Extract the [x, y] coordinate from the center of the cell holding the provided text.  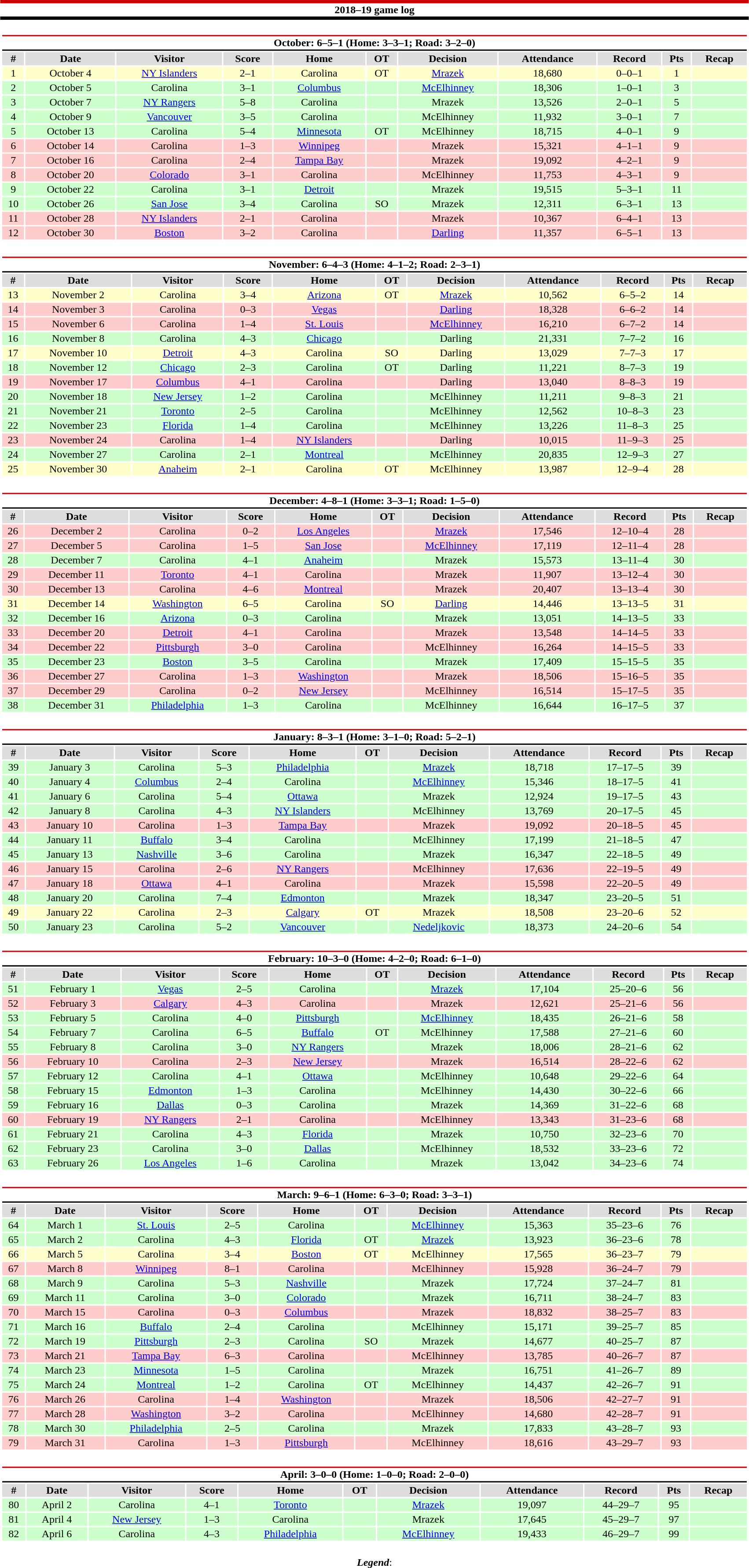
14,430 [544, 1090]
42 [13, 811]
12–10–4 [630, 531]
11,907 [547, 575]
17,546 [547, 531]
17,104 [544, 989]
March 28 [65, 1414]
48 [13, 898]
11,211 [553, 396]
February 16 [73, 1105]
December 2 [76, 531]
January 10 [70, 826]
46 [13, 869]
10,367 [547, 219]
67 [13, 1269]
40 [13, 782]
5–8 [247, 102]
March 31 [65, 1443]
14,680 [538, 1414]
89 [676, 1370]
10,015 [553, 440]
15 [13, 324]
77 [13, 1414]
March 21 [65, 1356]
16–17–5 [630, 705]
October 28 [70, 219]
16,711 [538, 1298]
4–3–1 [629, 175]
November 12 [78, 367]
18,006 [544, 1047]
28–21–6 [628, 1047]
30–22–6 [628, 1090]
45–29–7 [620, 1520]
December: 4–8–1 (Home: 3–3–1; Road: 1–5–0) [374, 501]
October 5 [70, 88]
12–9–3 [633, 454]
59 [13, 1105]
February 10 [73, 1061]
Nedeljkovic [439, 927]
March 26 [65, 1399]
16,347 [539, 855]
17,636 [539, 869]
19–17–5 [625, 797]
March 2 [65, 1240]
February 19 [73, 1119]
13,051 [547, 618]
15–16–5 [630, 676]
18,718 [539, 768]
25–20–6 [628, 989]
13,343 [544, 1119]
March 11 [65, 1298]
41–26–7 [624, 1370]
8 [13, 175]
7–7–3 [633, 353]
12,562 [553, 411]
13,042 [544, 1163]
January 3 [70, 768]
18,306 [547, 88]
December 27 [76, 676]
October 7 [70, 102]
42–26–7 [624, 1385]
October 16 [70, 161]
October 13 [70, 132]
11,753 [547, 175]
12,621 [544, 1003]
65 [13, 1240]
13,040 [553, 382]
22–20–5 [625, 884]
99 [674, 1534]
24 [13, 454]
10,750 [544, 1134]
85 [676, 1327]
March 1 [65, 1225]
55 [13, 1047]
8–1 [232, 1269]
23–20–5 [625, 898]
15,598 [539, 884]
2018–19 game log [374, 10]
November 27 [78, 454]
4–0–1 [629, 132]
January 22 [70, 913]
January 15 [70, 869]
17,833 [538, 1428]
November 3 [78, 309]
14–13–5 [630, 618]
40–26–7 [624, 1356]
44–29–7 [620, 1505]
January 18 [70, 884]
22 [13, 425]
March 30 [65, 1428]
March 9 [65, 1283]
March 15 [65, 1312]
36–23–7 [624, 1254]
17–17–5 [625, 768]
December 13 [76, 589]
37–24–7 [624, 1283]
97 [674, 1520]
November 8 [78, 338]
10 [13, 204]
March 23 [65, 1370]
17,724 [538, 1283]
November 24 [78, 440]
12,924 [539, 797]
15,363 [538, 1225]
38 [13, 705]
75 [13, 1385]
80 [14, 1505]
18 [13, 367]
18,832 [538, 1312]
63 [13, 1163]
December 29 [76, 691]
January 6 [70, 797]
November 23 [78, 425]
36 [13, 676]
18,328 [553, 309]
October 4 [70, 73]
0–0–1 [629, 73]
October 14 [70, 146]
18,435 [544, 1018]
13–13–4 [630, 589]
18–17–5 [625, 782]
February 1 [73, 989]
March 8 [65, 1269]
16,644 [547, 705]
1–0–1 [629, 88]
February 3 [73, 1003]
53 [13, 1018]
14,677 [538, 1341]
14–15–5 [630, 647]
January 23 [70, 927]
January 4 [70, 782]
December 23 [76, 662]
December 16 [76, 618]
December 5 [76, 546]
April 4 [57, 1520]
36–23–6 [624, 1240]
November 18 [78, 396]
7–7–2 [633, 338]
October 22 [70, 190]
15,171 [538, 1327]
March 19 [65, 1341]
11,357 [547, 233]
February 23 [73, 1148]
2–6 [224, 869]
15–17–5 [630, 691]
5–2 [224, 927]
7–4 [224, 898]
42–27–7 [624, 1399]
6–6–2 [633, 309]
21,331 [553, 338]
73 [13, 1356]
31–22–6 [628, 1105]
20,835 [553, 454]
17,565 [538, 1254]
20 [13, 396]
24–20–6 [625, 927]
26 [13, 531]
November 6 [78, 324]
12,311 [547, 204]
February: 10–3–0 (Home: 4–2–0; Road: 6–1–0) [374, 959]
19,515 [547, 190]
2–0–1 [629, 102]
18,508 [539, 913]
January 8 [70, 811]
29–22–6 [628, 1076]
13,526 [547, 102]
17,199 [539, 840]
November 30 [78, 469]
November 17 [78, 382]
6–5–1 [629, 233]
17,119 [547, 546]
6 [13, 146]
23–20–6 [625, 913]
17,645 [532, 1520]
April 2 [57, 1505]
6–5–2 [633, 295]
14,369 [544, 1105]
February 26 [73, 1163]
October 20 [70, 175]
10–8–3 [633, 411]
December 11 [76, 575]
11,221 [553, 367]
14,446 [547, 604]
16,264 [547, 647]
November: 6–4–3 (Home: 4–1–2; Road: 2–3–1) [374, 265]
71 [13, 1327]
3–0–1 [629, 117]
40–25–7 [624, 1341]
February 21 [73, 1134]
34–23–6 [628, 1163]
13,769 [539, 811]
October: 6–5–1 (Home: 3–3–1; Road: 3–2–0) [374, 43]
21–18–5 [625, 840]
29 [13, 575]
57 [13, 1076]
November 2 [78, 295]
19,433 [532, 1534]
22–19–5 [625, 869]
December 14 [76, 604]
8–7–3 [633, 367]
March 16 [65, 1327]
6–7–2 [633, 324]
16,751 [538, 1370]
12–9–4 [633, 469]
5–3–1 [629, 190]
January: 8–3–1 (Home: 3–1–0; Road: 5–2–1) [374, 737]
25–21–6 [628, 1003]
32–23–6 [628, 1134]
October 9 [70, 117]
20,407 [547, 589]
13,548 [547, 633]
December 31 [76, 705]
17,409 [547, 662]
4–2–1 [629, 161]
October 30 [70, 233]
11,932 [547, 117]
4–0 [244, 1018]
11–8–3 [633, 425]
4–6 [251, 589]
January 13 [70, 855]
46–29–7 [620, 1534]
February 15 [73, 1090]
13,987 [553, 469]
6–3 [232, 1356]
28–22–6 [628, 1061]
18,715 [547, 132]
December 20 [76, 633]
6–3–1 [629, 204]
17,588 [544, 1032]
26–21–6 [628, 1018]
9–8–3 [633, 396]
50 [13, 927]
November 21 [78, 411]
10,648 [544, 1076]
32 [13, 618]
18,373 [539, 927]
December 7 [76, 560]
36–24–7 [624, 1269]
February 12 [73, 1076]
1–6 [244, 1163]
March 24 [65, 1385]
69 [13, 1298]
4 [13, 117]
March 5 [65, 1254]
61 [13, 1134]
18,347 [539, 898]
6–4–1 [629, 219]
13–11–4 [630, 560]
February 5 [73, 1018]
13,029 [553, 353]
April: 3–0–0 (Home: 1–0–0; Road: 2–0–0) [374, 1474]
15,321 [547, 146]
18,616 [538, 1443]
20–18–5 [625, 826]
10,562 [553, 295]
42–28–7 [624, 1414]
January 20 [70, 898]
3–6 [224, 855]
18,680 [547, 73]
44 [13, 840]
March: 9–6–1 (Home: 6–3–0; Road: 3–3–1) [374, 1195]
February 8 [73, 1047]
4–1–1 [629, 146]
12 [13, 233]
12–11–4 [630, 546]
19,097 [532, 1505]
31–23–6 [628, 1119]
October 26 [70, 204]
15,346 [539, 782]
February 7 [73, 1032]
15,573 [547, 560]
16,210 [553, 324]
11–9–3 [633, 440]
13,923 [538, 1240]
33–23–6 [628, 1148]
13,226 [553, 425]
18,532 [544, 1148]
January 11 [70, 840]
43–28–7 [624, 1428]
39–25–7 [624, 1327]
38–24–7 [624, 1298]
13–13–5 [630, 604]
38–25–7 [624, 1312]
20–17–5 [625, 811]
15,928 [538, 1269]
82 [14, 1534]
27–21–6 [628, 1032]
15–15–5 [630, 662]
14,437 [538, 1385]
November 10 [78, 353]
14–14–5 [630, 633]
April 6 [57, 1534]
22–18–5 [625, 855]
13–12–4 [630, 575]
8–8–3 [633, 382]
13,785 [538, 1356]
43–29–7 [624, 1443]
34 [13, 647]
2 [13, 88]
December 22 [76, 647]
95 [674, 1505]
35–23–6 [624, 1225]
